Provide the (x, y) coordinate of the cell's center where the given text is located.  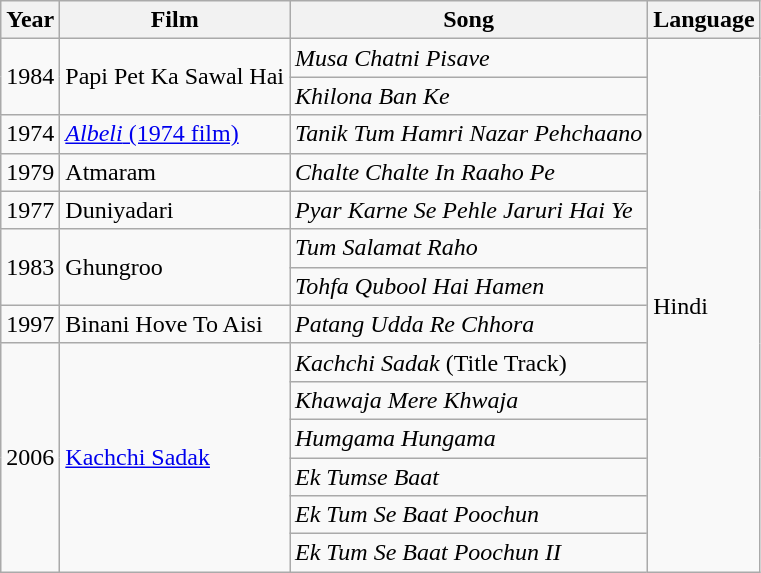
Hindi (704, 306)
Ek Tum Se Baat Poochun II (469, 553)
1974 (30, 134)
1997 (30, 324)
Year (30, 20)
Language (704, 20)
Film (175, 20)
Tanik Tum Hamri Nazar Pehchaano (469, 134)
Ek Tumse Baat (469, 477)
Kachchi Sadak (Title Track) (469, 362)
Ghungroo (175, 267)
Chalte Chalte In Raaho Pe (469, 172)
Patang Udda Re Chhora (469, 324)
Song (469, 20)
Musa Chatni Pisave (469, 58)
Albeli (1974 film) (175, 134)
1983 (30, 267)
1979 (30, 172)
Binani Hove To Aisi (175, 324)
1977 (30, 210)
Tum Salamat Raho (469, 248)
2006 (30, 457)
Ek Tum Se Baat Poochun (469, 515)
Humgama Hungama (469, 438)
Khawaja Mere Khwaja (469, 400)
1984 (30, 77)
Khilona Ban Ke (469, 96)
Pyar Karne Se Pehle Jaruri Hai Ye (469, 210)
Kachchi Sadak (175, 457)
Tohfa Qubool Hai Hamen (469, 286)
Duniyadari (175, 210)
Atmaram (175, 172)
Papi Pet Ka Sawal Hai (175, 77)
